Search for the cell housing the specified text and yield its [x, y] center coordinate. 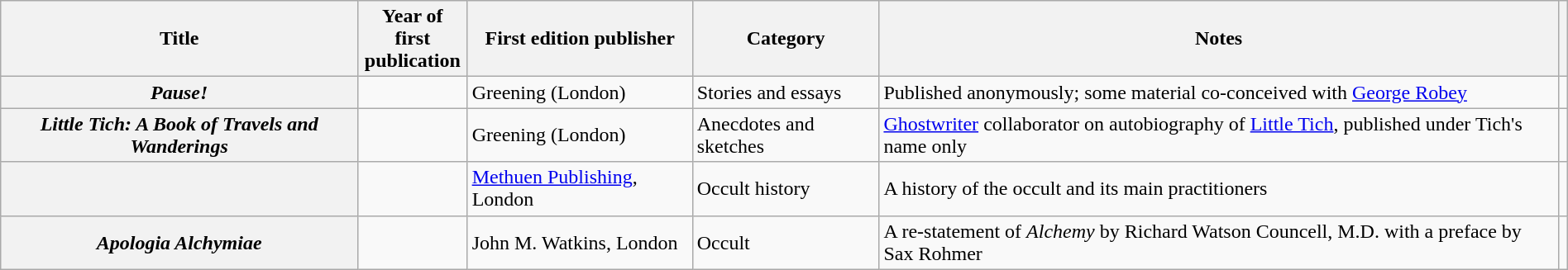
Ghostwriter collaborator on autobiography of Little Tich, published under Tich's name only [1219, 135]
A re-statement of Alchemy by Richard Watson Councell, M.D. with a preface by Sax Rohmer [1219, 243]
Category [786, 39]
A history of the occult and its main practitioners [1219, 188]
Apologia Alchymiae [179, 243]
Notes [1219, 39]
Anecdotes and sketches [786, 135]
Stories and essays [786, 92]
Pause! [179, 92]
Title [179, 39]
Published anonymously; some material co-conceived with George Robey [1219, 92]
Little Tich: A Book of Travels and Wanderings [179, 135]
Occult [786, 243]
John M. Watkins, London [580, 243]
First edition publisher [580, 39]
Year of firstpublication [414, 39]
Methuen Publishing, London [580, 188]
Occult history [786, 188]
